Extract the (X, Y) coordinate from the center of the cell holding the provided text.  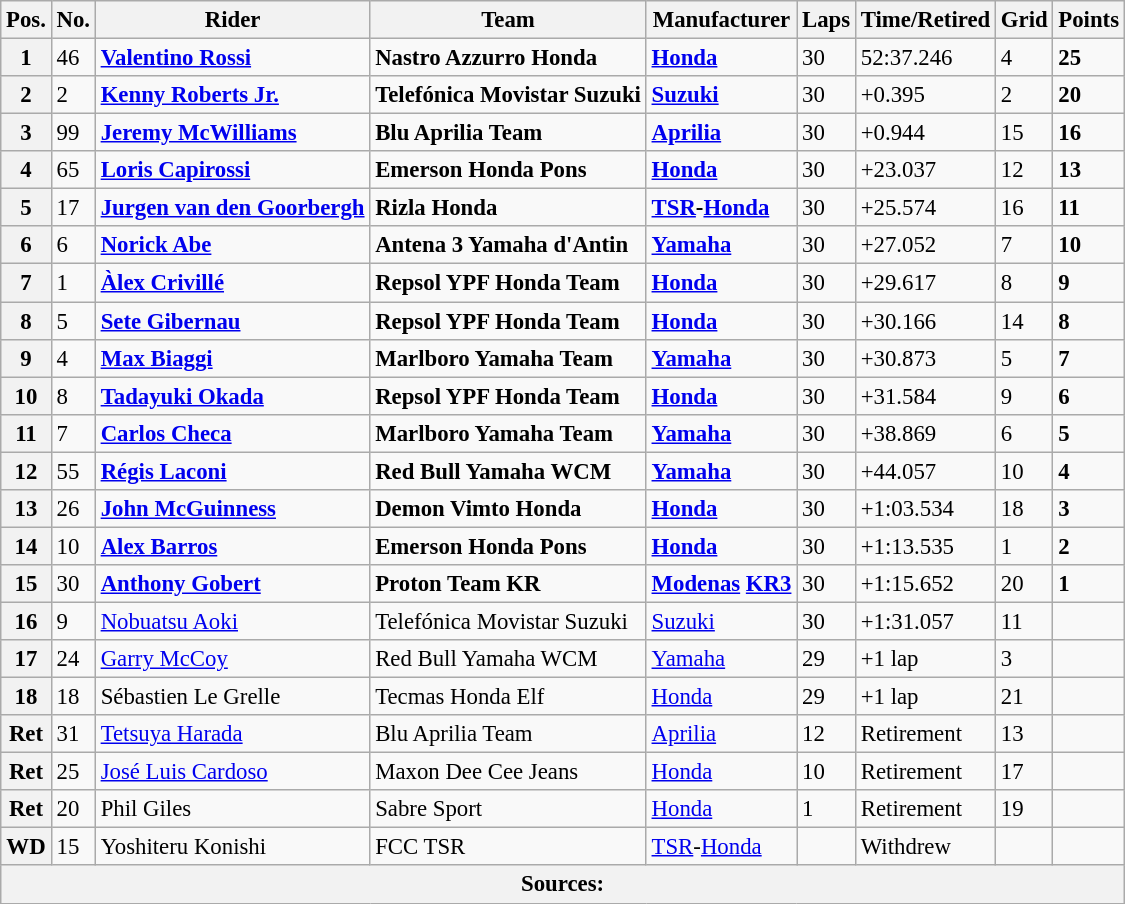
Kenny Roberts Jr. (232, 95)
+30.166 (925, 321)
19 (1024, 809)
Sébastien Le Grelle (232, 697)
José Luis Cardoso (232, 772)
FCC TSR (508, 847)
Carlos Checa (232, 433)
Àlex Crivillé (232, 283)
+31.584 (925, 396)
John McGuinness (232, 509)
21 (1024, 697)
Nobuatsu Aoki (232, 621)
65 (73, 170)
+0.944 (925, 133)
Anthony Gobert (232, 584)
Tetsuya Harada (232, 734)
Manufacturer (721, 20)
+25.574 (925, 208)
Rizla Honda (508, 208)
99 (73, 133)
+23.037 (925, 170)
+1:13.535 (925, 546)
Grid (1024, 20)
+27.052 (925, 245)
Phil Giles (232, 809)
Garry McCoy (232, 659)
Nastro Azzurro Honda (508, 58)
Time/Retired (925, 20)
+1:03.534 (925, 509)
WD (26, 847)
Tadayuki Okada (232, 396)
Modenas KR3 (721, 584)
Laps (826, 20)
+38.869 (925, 433)
31 (73, 734)
Maxon Dee Cee Jeans (508, 772)
26 (73, 509)
+29.617 (925, 283)
Proton Team KR (508, 584)
Tecmas Honda Elf (508, 697)
Alex Barros (232, 546)
Max Biaggi (232, 358)
24 (73, 659)
Demon Vimto Honda (508, 509)
+0.395 (925, 95)
Jeremy McWilliams (232, 133)
+1:31.057 (925, 621)
Régis Laconi (232, 471)
Norick Abe (232, 245)
+44.057 (925, 471)
+1:15.652 (925, 584)
Sources: (563, 885)
No. (73, 20)
Withdrew (925, 847)
Antena 3 Yamaha d'Antin (508, 245)
Loris Capirossi (232, 170)
Sabre Sport (508, 809)
Sete Gibernau (232, 321)
55 (73, 471)
Valentino Rossi (232, 58)
Rider (232, 20)
Yoshiteru Konishi (232, 847)
Pos. (26, 20)
+30.873 (925, 358)
Team (508, 20)
Jurgen van den Goorbergh (232, 208)
52:37.246 (925, 58)
46 (73, 58)
Points (1088, 20)
